Return the [X, Y] coordinate for the center point of the cell that contains the specified text.  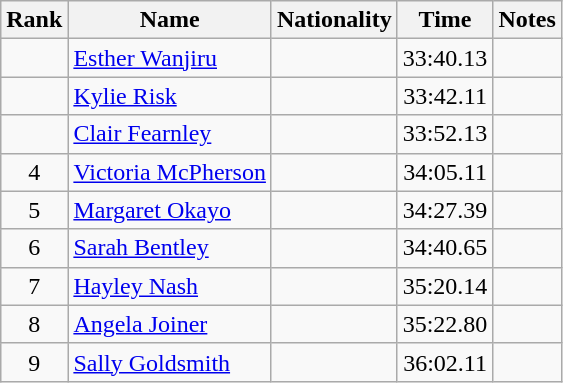
34:40.65 [445, 248]
Hayley Nash [170, 286]
Kylie Risk [170, 96]
35:22.80 [445, 324]
33:52.13 [445, 134]
Clair Fearnley [170, 134]
5 [34, 210]
Victoria McPherson [170, 172]
4 [34, 172]
34:27.39 [445, 210]
Nationality [334, 20]
Sarah Bentley [170, 248]
Name [170, 20]
36:02.11 [445, 362]
35:20.14 [445, 286]
Sally Goldsmith [170, 362]
33:40.13 [445, 58]
8 [34, 324]
6 [34, 248]
33:42.11 [445, 96]
Margaret Okayo [170, 210]
7 [34, 286]
Esther Wanjiru [170, 58]
Angela Joiner [170, 324]
34:05.11 [445, 172]
Rank [34, 20]
9 [34, 362]
Notes [527, 20]
Time [445, 20]
